Search for the cell housing the specified text and yield its (x, y) center coordinate. 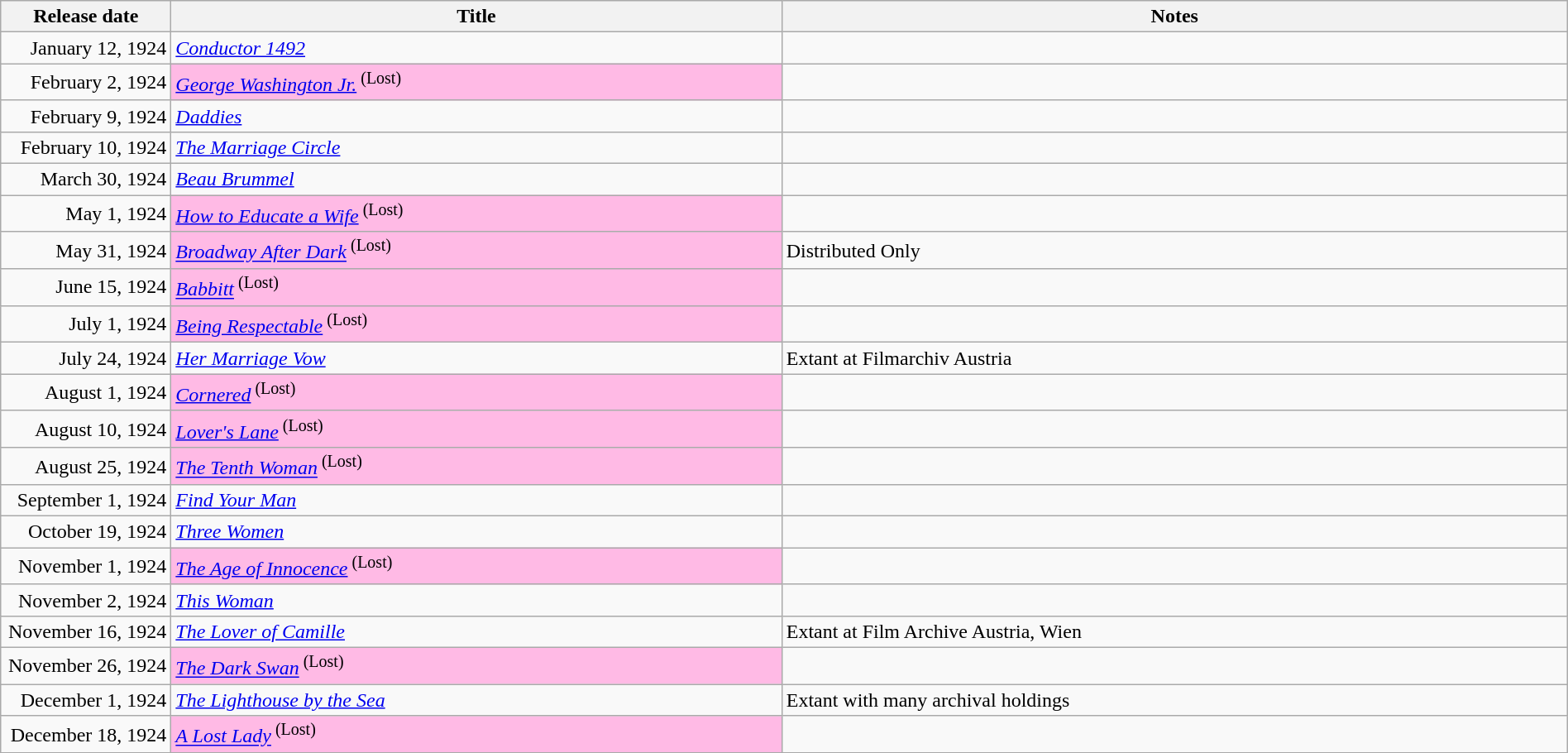
Broadway After Dark (Lost) (476, 250)
Find Your Man (476, 501)
Extant with many archival holdings (1174, 700)
February 2, 1924 (86, 83)
May 1, 1924 (86, 213)
May 31, 1924 (86, 250)
Being Respectable (Lost) (476, 324)
Release date (86, 17)
February 10, 1924 (86, 147)
November 1, 1924 (86, 566)
The Lover of Camille (476, 631)
Her Marriage Vow (476, 358)
December 18, 1924 (86, 735)
Extant at Filmarchiv Austria (1174, 358)
Daddies (476, 116)
This Woman (476, 600)
Beau Brummel (476, 180)
November 26, 1924 (86, 665)
Lover's Lane (Lost) (476, 429)
July 1, 1924 (86, 324)
Distributed Only (1174, 250)
February 9, 1924 (86, 116)
The Lighthouse by the Sea (476, 700)
The Age of Innocence (Lost) (476, 566)
Three Women (476, 532)
Conductor 1492 (476, 48)
January 12, 1924 (86, 48)
August 10, 1924 (86, 429)
Cornered (Lost) (476, 392)
The Tenth Woman (Lost) (476, 467)
The Marriage Circle (476, 147)
How to Educate a Wife (Lost) (476, 213)
A Lost Lady (Lost) (476, 735)
December 1, 1924 (86, 700)
Title (476, 17)
Notes (1174, 17)
July 24, 1924 (86, 358)
June 15, 1924 (86, 288)
October 19, 1924 (86, 532)
Extant at Film Archive Austria, Wien (1174, 631)
March 30, 1924 (86, 180)
August 25, 1924 (86, 467)
Babbitt (Lost) (476, 288)
November 2, 1924 (86, 600)
November 16, 1924 (86, 631)
September 1, 1924 (86, 501)
August 1, 1924 (86, 392)
George Washington Jr. (Lost) (476, 83)
The Dark Swan (Lost) (476, 665)
